Determine the [x, y] coordinate at the center of the cell enclosing the given text.  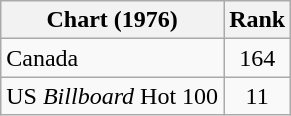
US Billboard Hot 100 [112, 96]
164 [258, 58]
Canada [112, 58]
Chart (1976) [112, 20]
11 [258, 96]
Rank [258, 20]
